For the text-containing cell, return its midpoint in [X, Y] coordinate format. 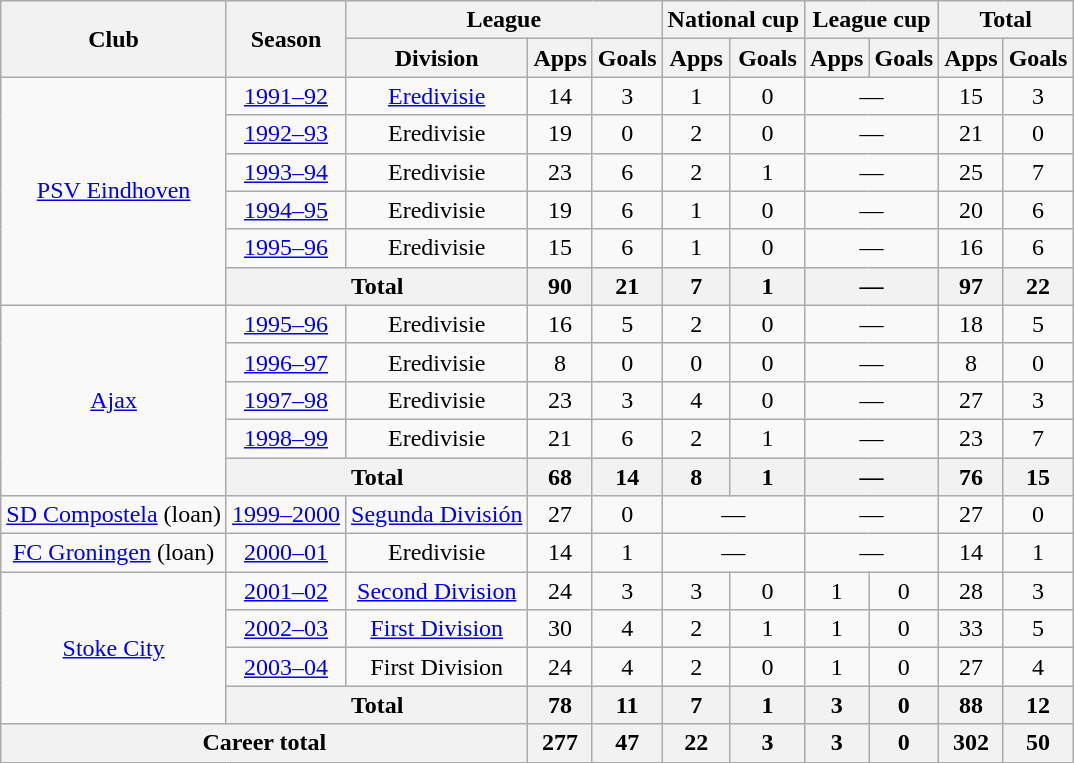
Stoke City [114, 648]
League cup [872, 20]
Ajax [114, 400]
Season [286, 39]
Club [114, 39]
Segunda División [437, 515]
50 [1038, 743]
1997–98 [286, 400]
1991–92 [286, 96]
76 [971, 477]
1992–93 [286, 134]
20 [971, 210]
Second Division [437, 591]
FC Groningen (loan) [114, 553]
Division [437, 58]
1996–97 [286, 362]
30 [560, 629]
2003–04 [286, 667]
277 [560, 743]
88 [971, 705]
Career total [264, 743]
11 [627, 705]
1993–94 [286, 172]
National cup [733, 20]
2001–02 [286, 591]
PSV Eindhoven [114, 191]
1999–2000 [286, 515]
302 [971, 743]
68 [560, 477]
2002–03 [286, 629]
28 [971, 591]
SD Compostela (loan) [114, 515]
League [504, 20]
97 [971, 286]
18 [971, 324]
1998–99 [286, 438]
25 [971, 172]
1994–95 [286, 210]
78 [560, 705]
12 [1038, 705]
90 [560, 286]
2000–01 [286, 553]
33 [971, 629]
47 [627, 743]
